Output the (X, Y) coordinate of the center of the cell containing the given text.  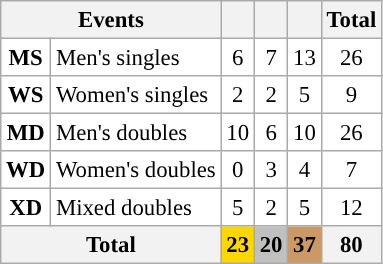
4 (304, 170)
80 (351, 245)
12 (351, 208)
20 (270, 245)
XD (26, 208)
Women's singles (136, 95)
Men's singles (136, 58)
9 (351, 95)
WS (26, 95)
3 (270, 170)
13 (304, 58)
Men's doubles (136, 133)
MS (26, 58)
MD (26, 133)
Events (111, 20)
23 (238, 245)
0 (238, 170)
Women's doubles (136, 170)
37 (304, 245)
WD (26, 170)
Mixed doubles (136, 208)
